Scan for the cell matching the given text and deliver its [X, Y] coordinate at center. 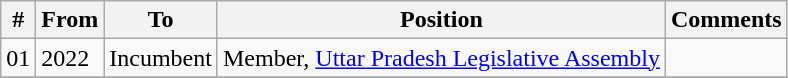
2022 [70, 58]
01 [18, 58]
Incumbent [161, 58]
# [18, 20]
Comments [726, 20]
From [70, 20]
Member, Uttar Pradesh Legislative Assembly [441, 58]
To [161, 20]
Position [441, 20]
